Detect which cell encompasses the target text, then output its [X, Y] center coordinate. 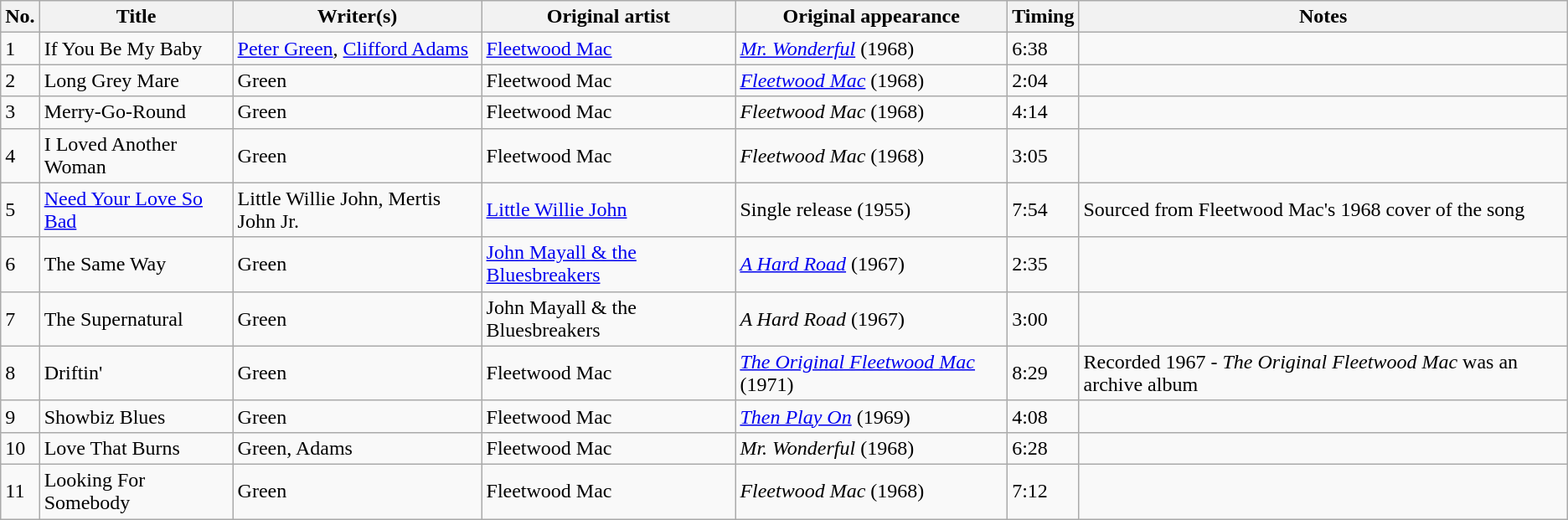
4 [20, 156]
No. [20, 17]
11 [20, 491]
6 [20, 265]
1 [20, 49]
7 [20, 318]
Timing [1044, 17]
7:54 [1044, 209]
Original appearance [871, 17]
2 [20, 80]
The Same Way [136, 265]
Sourced from Fleetwood Mac's 1968 cover of the song [1323, 209]
9 [20, 416]
2:35 [1044, 265]
Long Grey Mare [136, 80]
4:08 [1044, 416]
6:28 [1044, 448]
Single release (1955) [871, 209]
Notes [1323, 17]
Driftin' [136, 373]
I Loved Another Woman [136, 156]
The Original Fleetwood Mac (1971) [871, 373]
Looking For Somebody [136, 491]
Love That Burns [136, 448]
Need Your Love So Bad [136, 209]
5 [20, 209]
Original artist [608, 17]
The Supernatural [136, 318]
8 [20, 373]
3:00 [1044, 318]
6:38 [1044, 49]
Little Willie John, Mertis John Jr. [357, 209]
4:14 [1044, 112]
Little Willie John [608, 209]
3 [20, 112]
2:04 [1044, 80]
Recorded 1967 - The Original Fleetwood Mac was an archive album [1323, 373]
If You Be My Baby [136, 49]
Showbiz Blues [136, 416]
Then Play On (1969) [871, 416]
3:05 [1044, 156]
Title [136, 17]
7:12 [1044, 491]
Writer(s) [357, 17]
10 [20, 448]
8:29 [1044, 373]
Green, Adams [357, 448]
Peter Green, Clifford Adams [357, 49]
Merry-Go-Round [136, 112]
